Provide the (X, Y) coordinate of the cell's center where the given text is located.  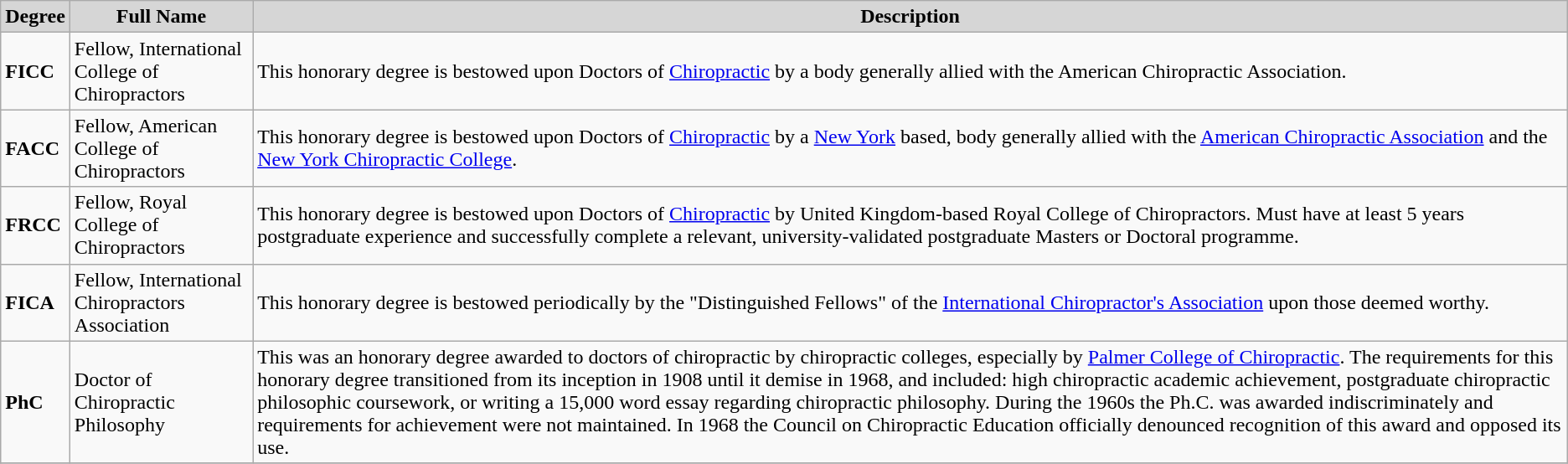
Full Name (161, 17)
Description (910, 17)
Fellow, American College of Chiropractors (161, 148)
FICA (35, 302)
FICC (35, 71)
PhC (35, 402)
FRCC (35, 225)
Doctor of Chiropractic Philosophy (161, 402)
Fellow, Royal College of Chiropractors (161, 225)
FACC (35, 148)
Fellow, International College of Chiropractors (161, 71)
This honorary degree is bestowed upon Doctors of Chiropractic by a body generally allied with the American Chiropractic Association. (910, 71)
Fellow, International Chiropractors Association (161, 302)
Degree (35, 17)
